Detect which cell encompasses the target text, then output its (X, Y) center coordinate. 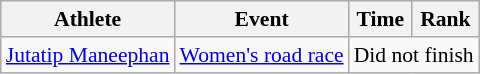
Women's road race (262, 55)
Did not finish (414, 55)
Event (262, 19)
Rank (446, 19)
Jutatip Maneephan (88, 55)
Athlete (88, 19)
Time (380, 19)
